Locate the cell with the specified text and output its (x, y) center coordinate. 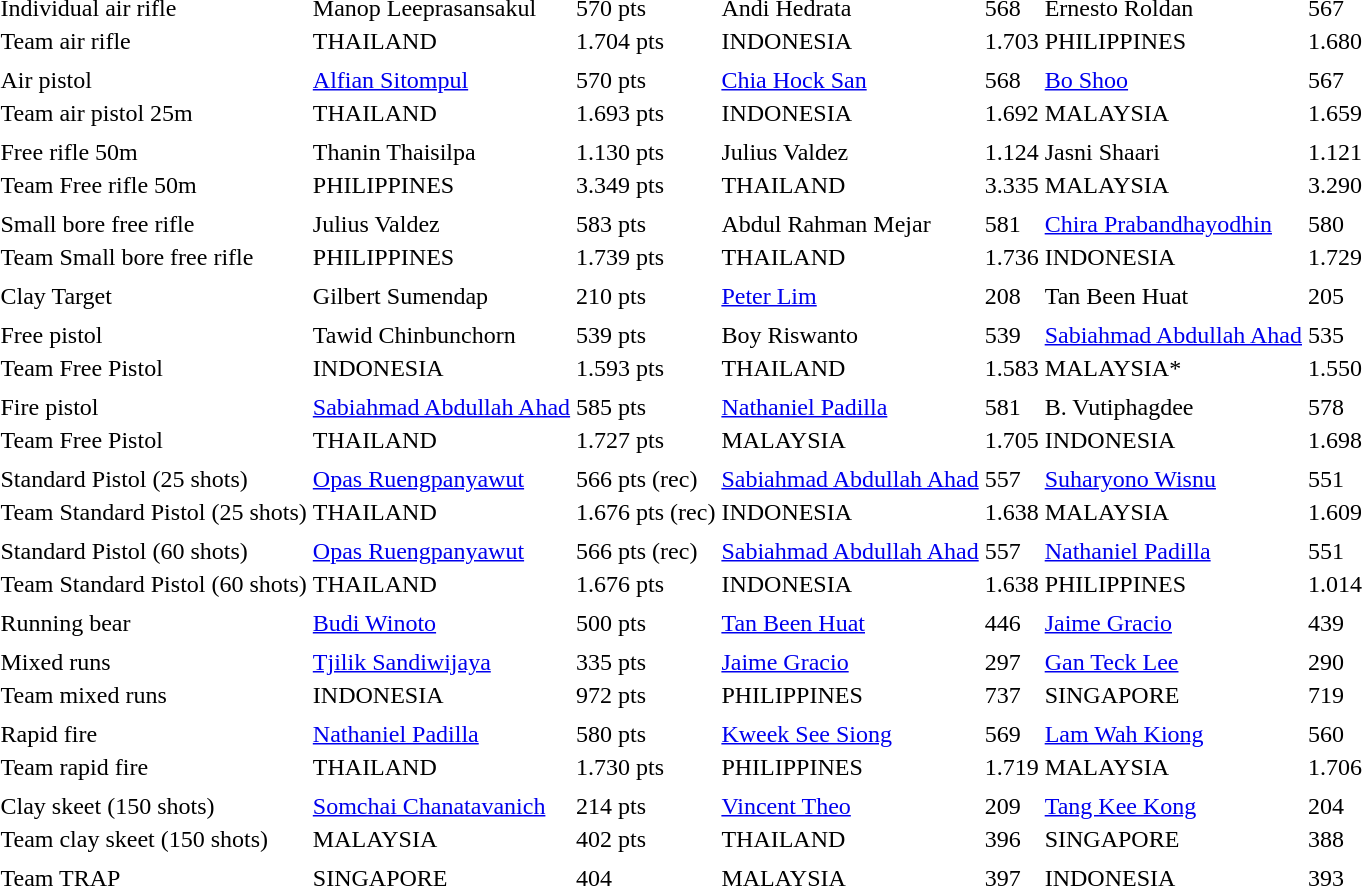
1.739 pts (646, 257)
1.727 pts (646, 440)
297 (1012, 662)
Tjilik Sandiwijaya (441, 662)
Jasni Shaari (1173, 152)
Gan Teck Lee (1173, 662)
539 pts (646, 335)
1.124 (1012, 152)
Tang Kee Kong (1173, 806)
Abdul Rahman Mejar (850, 224)
569 (1012, 734)
208 (1012, 296)
1.704 pts (646, 41)
737 (1012, 695)
1.676 pts (646, 584)
Vincent Theo (850, 806)
335 pts (646, 662)
Suharyono Wisnu (1173, 479)
Gilbert Sumendap (441, 296)
1.719 (1012, 767)
446 (1012, 623)
Boy Riswanto (850, 335)
209 (1012, 806)
Bo Shoo (1173, 80)
214 pts (646, 806)
402 pts (646, 839)
500 pts (646, 623)
210 pts (646, 296)
Tawid Chinbunchorn (441, 335)
1.583 (1012, 368)
396 (1012, 839)
539 (1012, 335)
Peter Lim (850, 296)
MALAYSIA* (1173, 368)
585 pts (646, 407)
570 pts (646, 80)
1.736 (1012, 257)
3.349 pts (646, 185)
1.130 pts (646, 152)
Kweek See Siong (850, 734)
1.703 (1012, 41)
Budi Winoto (441, 623)
Chira Prabandhayodhin (1173, 224)
583 pts (646, 224)
1.676 pts (rec) (646, 512)
972 pts (646, 695)
B. Vutiphagdee (1173, 407)
1.593 pts (646, 368)
1.692 (1012, 113)
Somchai Chanatavanich (441, 806)
568 (1012, 80)
1.693 pts (646, 113)
1.730 pts (646, 767)
580 pts (646, 734)
Thanin Thaisilpa (441, 152)
Chia Hock San (850, 80)
Alfian Sitompul (441, 80)
3.335 (1012, 185)
Lam Wah Kiong (1173, 734)
1.705 (1012, 440)
